Return the [x, y] coordinate for the center point of the cell that contains the specified text.  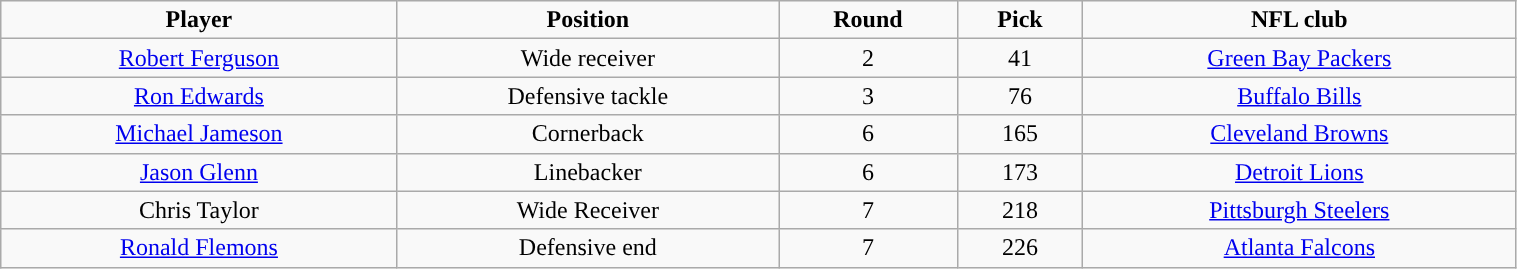
Ronald Flemons [199, 248]
218 [1020, 210]
165 [1020, 134]
Michael Jameson [199, 134]
Pick [1020, 20]
41 [1020, 58]
Jason Glenn [199, 172]
Green Bay Packers [1300, 58]
Buffalo Bills [1300, 96]
Robert Ferguson [199, 58]
Cleveland Browns [1300, 134]
226 [1020, 248]
Position [588, 20]
173 [1020, 172]
Ron Edwards [199, 96]
Linebacker [588, 172]
NFL club [1300, 20]
Round [868, 20]
Cornerback [588, 134]
Defensive tackle [588, 96]
Chris Taylor [199, 210]
Wide receiver [588, 58]
3 [868, 96]
Defensive end [588, 248]
76 [1020, 96]
Pittsburgh Steelers [1300, 210]
Detroit Lions [1300, 172]
Player [199, 20]
Atlanta Falcons [1300, 248]
Wide Receiver [588, 210]
2 [868, 58]
